Search for the cell housing the specified text and yield its (X, Y) center coordinate. 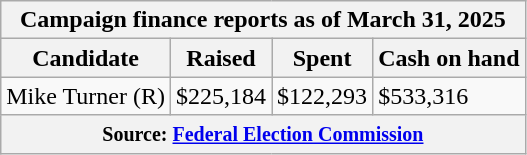
Campaign finance reports as of March 31, 2025 (263, 20)
Raised (220, 58)
Spent (322, 58)
Cash on hand (449, 58)
$533,316 (449, 96)
Source: Federal Election Commission (263, 134)
Candidate (86, 58)
Mike Turner (R) (86, 96)
$122,293 (322, 96)
$225,184 (220, 96)
